For the text-containing cell, return its midpoint in (x, y) coordinate format. 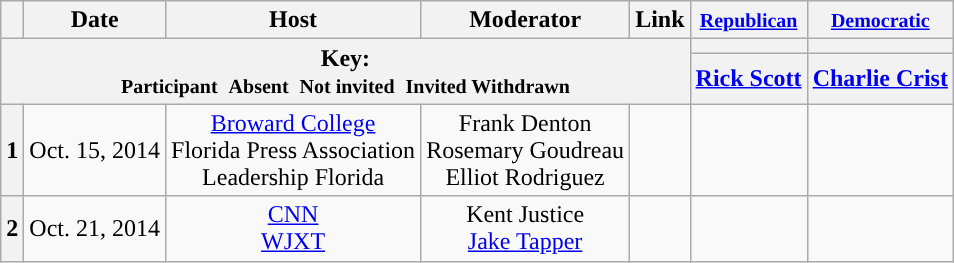
Charlie Crist (880, 78)
2 (12, 228)
1 (12, 150)
Kent JusticeJake Tapper (526, 228)
Link (660, 20)
CNNWJXT (294, 228)
Oct. 21, 2014 (95, 228)
Oct. 15, 2014 (95, 150)
Host (294, 20)
Date (95, 20)
Frank DentonRosemary GoudreauElliot Rodriguez (526, 150)
Key: Participant Absent Not invited Invited Withdrawn (346, 72)
Broward CollegeFlorida Press AssociationLeadership Florida (294, 150)
Republican (748, 20)
Democratic (880, 20)
Moderator (526, 20)
Rick Scott (748, 78)
